Identify which cell holds the provided text, then report its [X, Y] central coordinate. 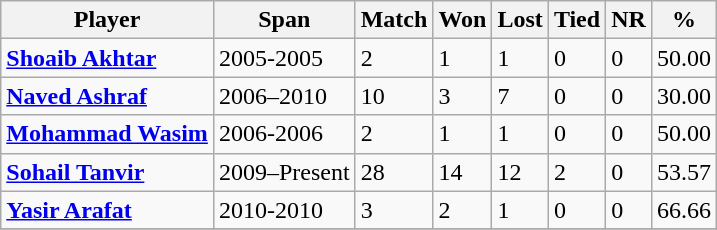
Match [394, 20]
2006-2006 [284, 134]
Naved Ashraf [108, 96]
Sohail Tanvir [108, 172]
30.00 [684, 96]
2005-2005 [284, 58]
2009–Present [284, 172]
Yasir Arafat [108, 210]
10 [394, 96]
2010-2010 [284, 210]
% [684, 20]
Shoaib Akhtar [108, 58]
NR [629, 20]
Player [108, 20]
Span [284, 20]
Tied [576, 20]
7 [520, 96]
12 [520, 172]
2006–2010 [284, 96]
53.57 [684, 172]
Won [462, 20]
28 [394, 172]
Mohammad Wasim [108, 134]
14 [462, 172]
66.66 [684, 210]
Lost [520, 20]
